Return [x, y] of the center of cell containing provided text 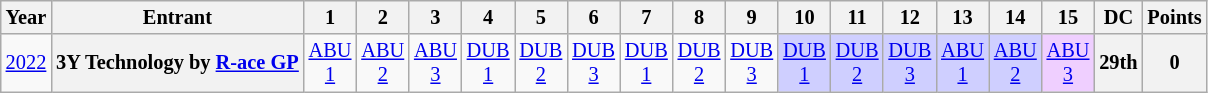
6 [594, 17]
8 [700, 17]
10 [804, 17]
2 [382, 17]
14 [1016, 17]
Points [1175, 17]
12 [910, 17]
3 [436, 17]
DC [1118, 17]
5 [540, 17]
29th [1118, 63]
13 [962, 17]
Entrant [177, 17]
11 [858, 17]
Year [26, 17]
7 [646, 17]
4 [488, 17]
0 [1175, 63]
2022 [26, 63]
1 [330, 17]
9 [752, 17]
15 [1068, 17]
3Y Technology by R-ace GP [177, 63]
